Capture the cell that displays the provided text and extract its (x, y) central coordinate. 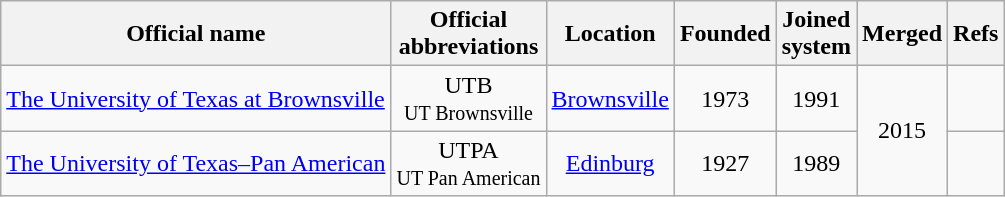
1989 (816, 164)
1973 (725, 98)
Official name (196, 34)
1991 (816, 98)
Refs (976, 34)
Joinedsystem (816, 34)
Merged (902, 34)
Edinburg (610, 164)
The University of Texas–Pan American (196, 164)
Founded (725, 34)
The University of Texas at Brownsville (196, 98)
Officialabbreviations (468, 34)
UTPAUT Pan American (468, 164)
2015 (902, 131)
Brownsville (610, 98)
1927 (725, 164)
Location (610, 34)
UTBUT Brownsville (468, 98)
